Determine the [x, y] coordinate at the center of the cell enclosing the given text.  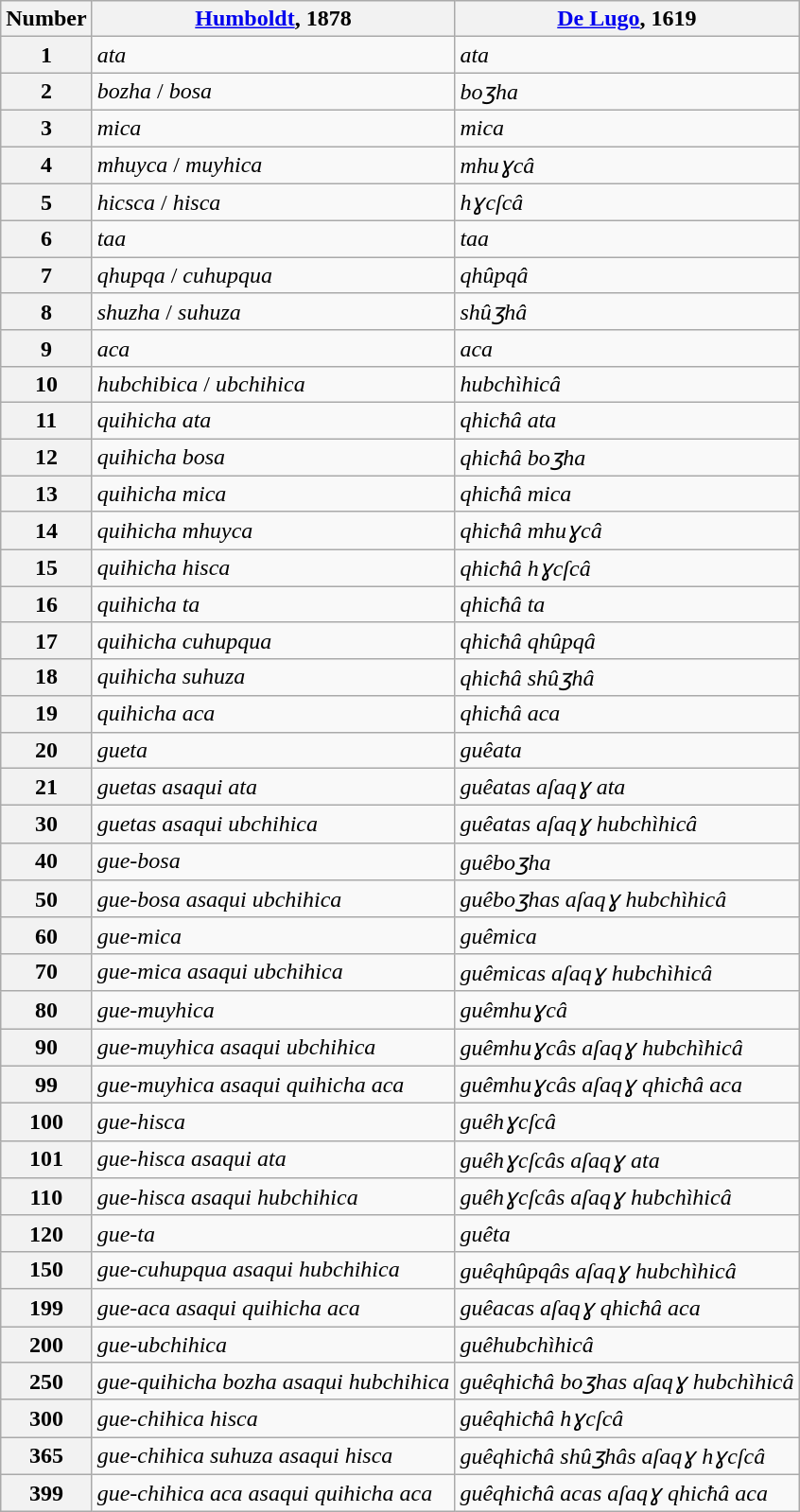
qhicħâ mhuɣcâ [627, 530]
gue-hisca asaqui hubchihica [273, 1197]
quihicha cuhupqua [273, 640]
50 [46, 899]
guêmicas aſaqɣ hubchìhicâ [627, 972]
hicsca / hisca [273, 202]
6 [46, 239]
gue-mica [273, 935]
12 [46, 458]
8 [46, 312]
guêmhuɣcâs aſaqɣ qhicħâ aca [627, 1085]
guêqhicħâ boʒhas aſaqɣ hubchìhicâ [627, 1382]
hubchìhicâ [627, 384]
guêboʒhas aſaqɣ hubchìhicâ [627, 899]
100 [46, 1122]
gue-bosa [273, 861]
gue-muyhica asaqui quihicha aca [273, 1085]
boʒha [627, 92]
399 [46, 1493]
gue-ta [273, 1233]
9 [46, 348]
60 [46, 935]
15 [46, 568]
11 [46, 420]
qhupqa / cuhupqua [273, 275]
110 [46, 1197]
quihicha mica [273, 494]
guêqhicħâ acas aſaqɣ qhicħâ aca [627, 1493]
guêboʒha [627, 861]
guetas asaqui ubchihica [273, 825]
1 [46, 55]
101 [46, 1159]
guêatas aſaqɣ ata [627, 787]
qhicħâ qhûpqâ [627, 640]
qhicħâ mica [627, 494]
16 [46, 604]
200 [46, 1344]
gue-aca asaqui quihicha aca [273, 1308]
shûʒhâ [627, 312]
7 [46, 275]
199 [46, 1308]
3 [46, 128]
gue-bosa asaqui ubchihica [273, 899]
gue-chihica hisca [273, 1418]
qhicħâ aca [627, 714]
quihicha mhuyca [273, 530]
gue-quihicha bozha asaqui hubchihica [273, 1382]
guêqhûpqâs aſaqɣ hubchìhicâ [627, 1270]
300 [46, 1418]
guêmhuɣcâs aſaqɣ hubchìhicâ [627, 1048]
guêacas aſaqɣ qhicħâ aca [627, 1308]
guêqhicħâ hɣcſcâ [627, 1418]
De Lugo, 1619 [627, 19]
99 [46, 1085]
guêhɣcſcâ [627, 1122]
80 [46, 1010]
gue-hisca asaqui ata [273, 1159]
21 [46, 787]
90 [46, 1048]
guêqhicħâ shûʒhâs aſaqɣ hɣcſcâ [627, 1456]
guêmhuɣcâ [627, 1010]
qhûpqâ [627, 275]
40 [46, 861]
10 [46, 384]
20 [46, 750]
quihicha hisca [273, 568]
120 [46, 1233]
gue-ubchihica [273, 1344]
4 [46, 165]
gue-chihica aca asaqui quihicha aca [273, 1493]
70 [46, 972]
guêhɣcſcâs aſaqɣ hubchìhicâ [627, 1197]
Humboldt, 1878 [273, 19]
17 [46, 640]
365 [46, 1456]
guêatas aſaqɣ hubchìhicâ [627, 825]
5 [46, 202]
mhuyca / muyhica [273, 165]
bozha / bosa [273, 92]
qhicħâ ta [627, 604]
guêhɣcſcâs aſaqɣ ata [627, 1159]
gue-mica asaqui ubchihica [273, 972]
Number [46, 19]
14 [46, 530]
qhicħâ boʒha [627, 458]
quihicha bosa [273, 458]
18 [46, 677]
guêhubchìhicâ [627, 1344]
hubchibica / ubchihica [273, 384]
qhicħâ ata [627, 420]
gueta [273, 750]
qhicħâ hɣcſcâ [627, 568]
gue-hisca [273, 1122]
gue-muyhica asaqui ubchihica [273, 1048]
30 [46, 825]
150 [46, 1270]
guêata [627, 750]
guetas asaqui ata [273, 787]
gue-cuhupqua asaqui hubchihica [273, 1270]
quihicha suhuza [273, 677]
guêta [627, 1233]
250 [46, 1382]
shuzha / suhuza [273, 312]
qhicħâ shûʒhâ [627, 677]
quihicha ata [273, 420]
guêmica [627, 935]
mhuɣcâ [627, 165]
13 [46, 494]
19 [46, 714]
quihicha ta [273, 604]
gue-chihica suhuza asaqui hisca [273, 1456]
hɣcſcâ [627, 202]
gue-muyhica [273, 1010]
2 [46, 92]
quihicha aca [273, 714]
